Return the [X, Y] coordinate for the center point of the cell that contains the specified text.  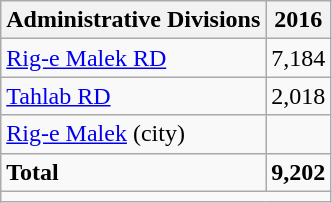
Administrative Divisions [134, 20]
9,202 [298, 172]
Rig-e Malek (city) [134, 134]
7,184 [298, 58]
Tahlab RD [134, 96]
Rig-e Malek RD [134, 58]
Total [134, 172]
2016 [298, 20]
2,018 [298, 96]
